Capture the cell that displays the provided text and extract its (X, Y) central coordinate. 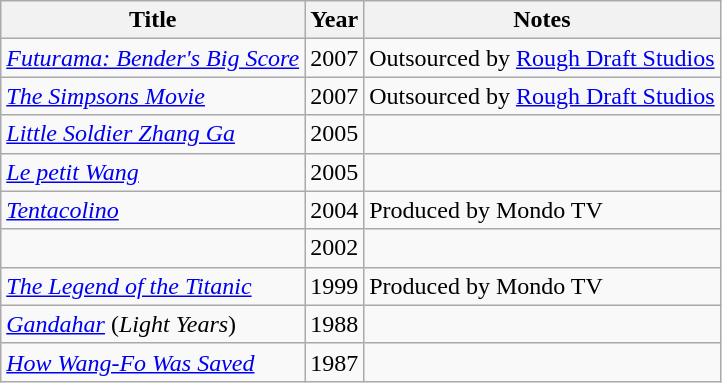
How Wang-Fo Was Saved (153, 362)
The Legend of the Titanic (153, 286)
2002 (334, 248)
Futurama: Bender's Big Score (153, 58)
Year (334, 20)
1988 (334, 324)
Le petit Wang (153, 172)
1987 (334, 362)
Title (153, 20)
Little Soldier Zhang Ga (153, 134)
The Simpsons Movie (153, 96)
Tentacolino (153, 210)
Gandahar (Light Years) (153, 324)
Notes (542, 20)
2004 (334, 210)
1999 (334, 286)
